Extract the [X, Y] coordinate from the center of the cell holding the provided text.  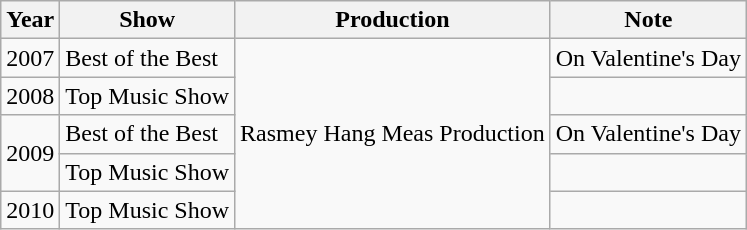
Show [148, 20]
Year [30, 20]
Production [393, 20]
2010 [30, 210]
Note [648, 20]
Rasmey Hang Meas Production [393, 134]
2007 [30, 58]
2009 [30, 153]
2008 [30, 96]
